Search for the cell housing the specified text and yield its (x, y) center coordinate. 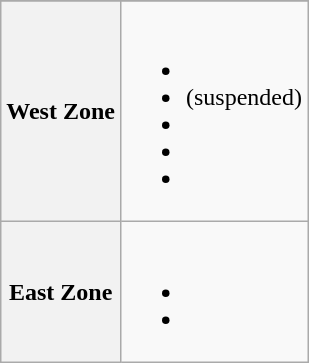
(suspended) (214, 112)
West Zone (61, 112)
East Zone (61, 292)
